Determine the (X, Y) coordinate at the center of the cell enclosing the given text.  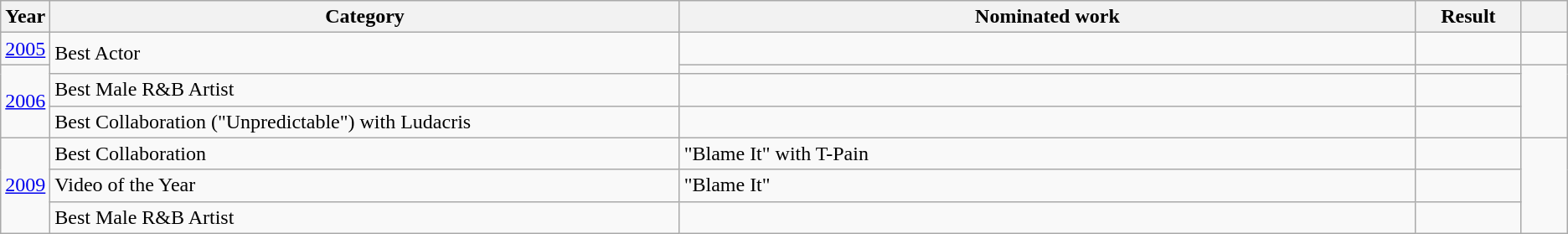
Best Actor (365, 54)
"Blame It" with T-Pain (1047, 153)
2005 (25, 49)
Year (25, 17)
Category (365, 17)
Best Collaboration (365, 153)
Nominated work (1047, 17)
Video of the Year (365, 185)
2009 (25, 185)
"Blame It" (1047, 185)
Best Collaboration ("Unpredictable") with Ludacris (365, 122)
Result (1468, 17)
2006 (25, 101)
